Pinpoint the cell where the given text exists, returning its [X, Y] midpoint coordinate. 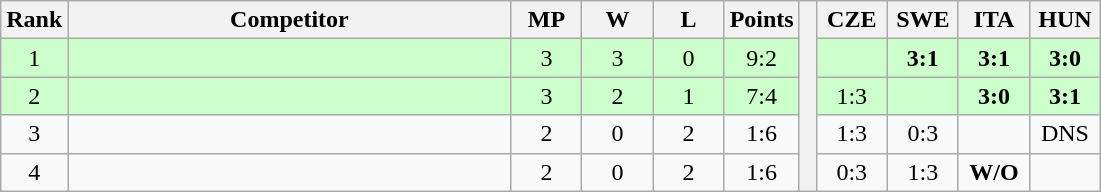
HUN [1064, 20]
7:4 [762, 96]
Rank [34, 20]
CZE [852, 20]
9:2 [762, 58]
W [618, 20]
MP [546, 20]
SWE [922, 20]
W/O [994, 172]
L [688, 20]
DNS [1064, 134]
4 [34, 172]
ITA [994, 20]
Competitor [290, 20]
Points [762, 20]
